Extract the (x, y) coordinate from the center of the cell holding the provided text.  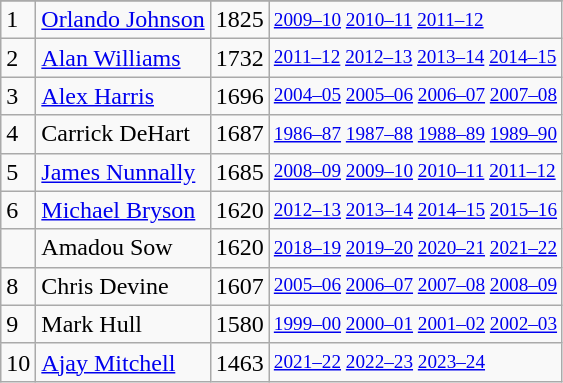
2008–09 2009–10 2010–11 2011–12 (415, 172)
1463 (240, 362)
1 (18, 20)
Carrick DeHart (123, 134)
1580 (240, 324)
Amadou Sow (123, 248)
Orlando Johnson (123, 20)
Alan Williams (123, 58)
2011–12 2012–13 2013–14 2014–15 (415, 58)
1732 (240, 58)
2004–05 2005–06 2006–07 2007–08 (415, 96)
1986–87 1987–88 1988–89 1989–90 (415, 134)
8 (18, 286)
2018–19 2019–20 2020–21 2021–22 (415, 248)
2021–22 2022–23 2023–24 (415, 362)
Michael Bryson (123, 210)
1825 (240, 20)
1607 (240, 286)
James Nunnally (123, 172)
10 (18, 362)
2009–10 2010–11 2011–12 (415, 20)
1999–00 2000–01 2001–02 2002–03 (415, 324)
1685 (240, 172)
4 (18, 134)
5 (18, 172)
Alex Harris (123, 96)
3 (18, 96)
1696 (240, 96)
2 (18, 58)
2005–06 2006–07 2007–08 2008–09 (415, 286)
Ajay Mitchell (123, 362)
6 (18, 210)
Mark Hull (123, 324)
2012–13 2013–14 2014–15 2015–16 (415, 210)
Chris Devine (123, 286)
1687 (240, 134)
9 (18, 324)
